Provide the (X, Y) coordinate of the cell's center where the given text is located.  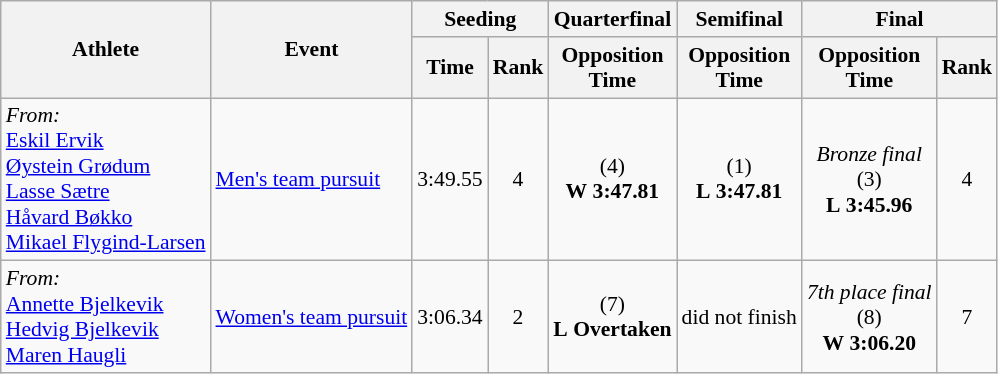
Final (900, 19)
7 (968, 317)
Athlete (106, 50)
did not finish (740, 317)
Seeding (480, 19)
Bronze final (3)L 3:45.96 (870, 180)
7th place final (8)W 3:06.20 (870, 317)
(7)L Overtaken (612, 317)
From: Annette BjelkevikHedvig BjelkevikMaren Haugli (106, 317)
2 (518, 317)
Event (312, 50)
3:49.55 (450, 180)
(1)L 3:47.81 (740, 180)
Women's team pursuit (312, 317)
Semifinal (740, 19)
3:06.34 (450, 317)
Quarterfinal (612, 19)
Men's team pursuit (312, 180)
(4)W 3:47.81 (612, 180)
Time (450, 68)
From: Eskil ErvikØystein GrødumLasse SætreHåvard BøkkoMikael Flygind-Larsen (106, 180)
